Extract the (X, Y) coordinate from the center of the cell holding the provided text.  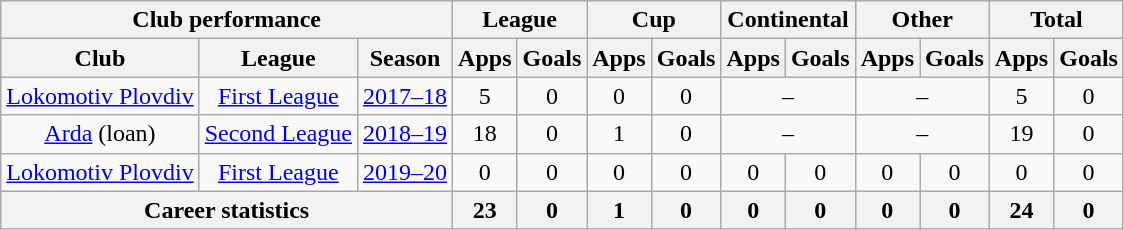
Total (1056, 20)
Continental (788, 20)
2018–19 (406, 134)
Club performance (227, 20)
2019–20 (406, 172)
Arda (loan) (100, 134)
Cup (654, 20)
Other (922, 20)
Second League (278, 134)
Season (406, 58)
23 (485, 210)
Club (100, 58)
Career statistics (227, 210)
18 (485, 134)
24 (1021, 210)
2017–18 (406, 96)
19 (1021, 134)
